Output the (X, Y) coordinate of the center of the cell containing the given text.  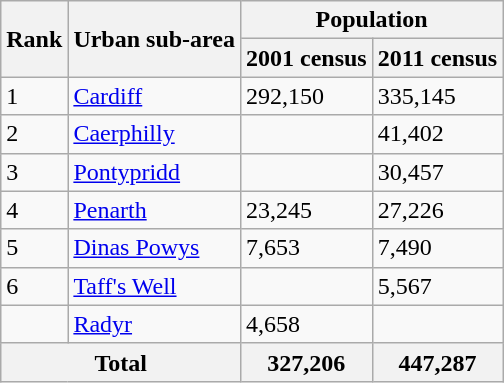
Radyr (154, 324)
Urban sub-area (154, 39)
447,287 (437, 362)
41,402 (437, 134)
335,145 (437, 96)
1 (34, 96)
292,150 (306, 96)
Pontypridd (154, 172)
Population (371, 20)
4,658 (306, 324)
Taff's Well (154, 286)
Caerphilly (154, 134)
Rank (34, 39)
Dinas Powys (154, 248)
2001 census (306, 58)
2011 census (437, 58)
2 (34, 134)
6 (34, 286)
Penarth (154, 210)
3 (34, 172)
27,226 (437, 210)
5 (34, 248)
7,653 (306, 248)
327,206 (306, 362)
30,457 (437, 172)
Total (121, 362)
Cardiff (154, 96)
4 (34, 210)
7,490 (437, 248)
23,245 (306, 210)
5,567 (437, 286)
